Find where the given text appears and provide that cell's center as [x, y] coordinate. 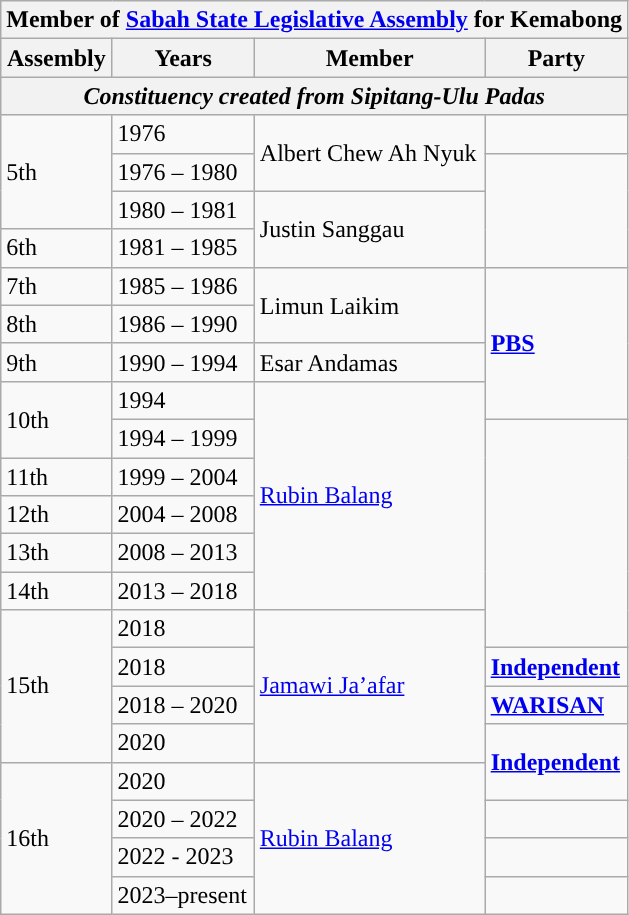
1990 – 1994 [183, 362]
16th [56, 838]
PBS [556, 343]
2023–present [183, 895]
9th [56, 362]
2013 – 2018 [183, 591]
11th [56, 477]
15th [56, 686]
1994 [183, 400]
1999 – 2004 [183, 477]
1986 – 1990 [183, 324]
12th [56, 515]
1980 – 1981 [183, 210]
8th [56, 324]
Jamawi Ja’afar [370, 686]
13th [56, 553]
6th [56, 248]
14th [56, 591]
2020 – 2022 [183, 819]
5th [56, 172]
2008 – 2013 [183, 553]
Justin Sanggau [370, 229]
1976 [183, 134]
Albert Chew Ah Nyuk [370, 153]
7th [56, 286]
2022 - 2023 [183, 857]
1981 – 1985 [183, 248]
WARISAN [556, 705]
Limun Laikim [370, 305]
1994 – 1999 [183, 438]
2004 – 2008 [183, 515]
2018 – 2020 [183, 705]
1985 – 1986 [183, 286]
Member of Sabah State Legislative Assembly for Kemabong [314, 20]
Assembly [56, 58]
10th [56, 419]
1976 – 1980 [183, 172]
Years [183, 58]
Member [370, 58]
Constituency created from Sipitang-Ulu Padas [314, 96]
Esar Andamas [370, 362]
Party [556, 58]
